Determine the (x, y) coordinate at the center of the cell enclosing the given text.  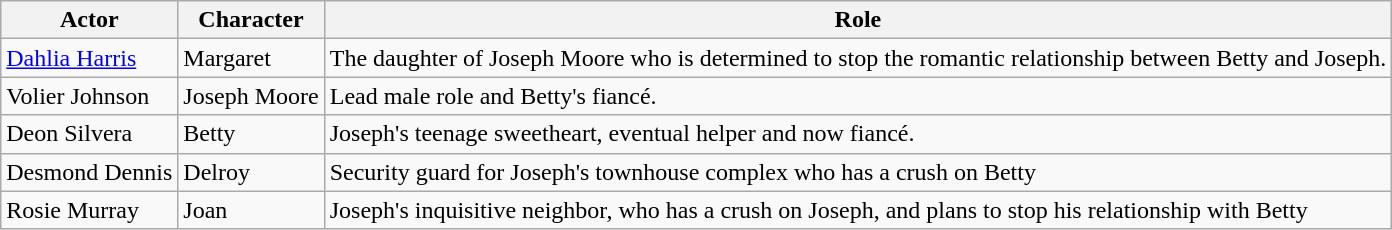
Joseph's teenage sweetheart, eventual helper and now fiancé. (858, 134)
Role (858, 20)
Joseph's inquisitive neighbor, who has a crush on Joseph, and plans to stop his relationship with Betty (858, 210)
Lead male role and Betty's fiancé. (858, 96)
Character (251, 20)
Delroy (251, 172)
Dahlia Harris (90, 58)
Margaret (251, 58)
Security guard for Joseph's townhouse complex who has a crush on Betty (858, 172)
Desmond Dennis (90, 172)
Rosie Murray (90, 210)
The daughter of Joseph Moore who is determined to stop the romantic relationship between Betty and Joseph. (858, 58)
Deon Silvera (90, 134)
Betty (251, 134)
Joan (251, 210)
Joseph Moore (251, 96)
Actor (90, 20)
Volier Johnson (90, 96)
